Return the (X, Y) coordinate for the center point of the cell that contains the specified text.  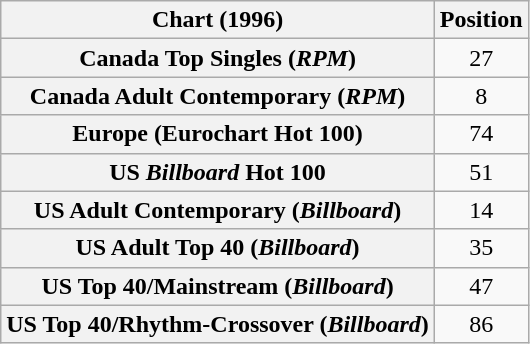
74 (481, 134)
Canada Top Singles (RPM) (218, 58)
US Adult Contemporary (Billboard) (218, 210)
86 (481, 324)
Europe (Eurochart Hot 100) (218, 134)
47 (481, 286)
Canada Adult Contemporary (RPM) (218, 96)
14 (481, 210)
US Top 40/Rhythm-Crossover (Billboard) (218, 324)
35 (481, 248)
US Billboard Hot 100 (218, 172)
51 (481, 172)
US Top 40/Mainstream (Billboard) (218, 286)
Position (481, 20)
27 (481, 58)
8 (481, 96)
Chart (1996) (218, 20)
US Adult Top 40 (Billboard) (218, 248)
